Scan for the cell matching the given text and deliver its [x, y] coordinate at center. 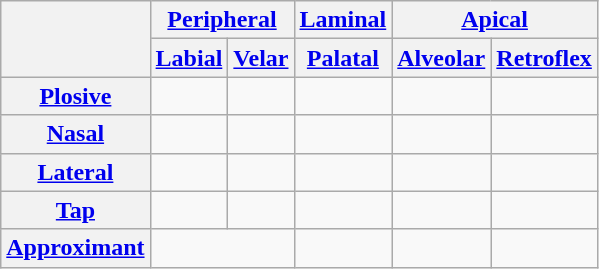
Retroflex [544, 58]
Alveolar [442, 58]
Apical [495, 20]
Nasal [76, 134]
Plosive [76, 96]
Approximant [76, 248]
Lateral [76, 172]
Palatal [343, 58]
Velar [261, 58]
Labial [189, 58]
Laminal [343, 20]
Tap [76, 210]
Peripheral [222, 20]
